For the text-containing cell, return its midpoint in [x, y] coordinate format. 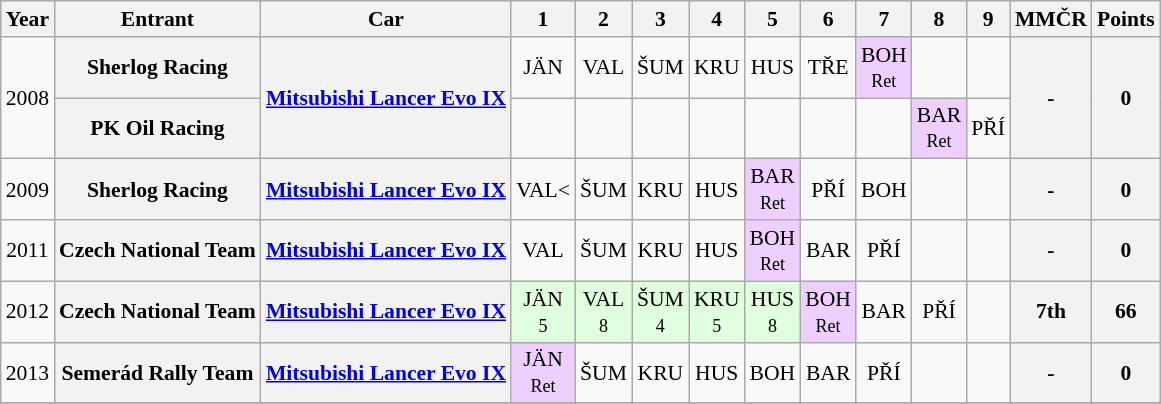
TŘE [828, 68]
Year [28, 19]
5 [773, 19]
JÄN [543, 68]
3 [660, 19]
HUS8 [773, 312]
2012 [28, 312]
2 [604, 19]
JÄN5 [543, 312]
66 [1126, 312]
Points [1126, 19]
JÄNRet [543, 372]
2013 [28, 372]
7 [884, 19]
KRU5 [717, 312]
8 [940, 19]
Semerád Rally Team [158, 372]
MMČR [1051, 19]
VAL< [543, 190]
9 [988, 19]
2008 [28, 98]
6 [828, 19]
2009 [28, 190]
2011 [28, 250]
Car [386, 19]
7th [1051, 312]
ŠUM4 [660, 312]
VAL8 [604, 312]
PK Oil Racing [158, 128]
Entrant [158, 19]
4 [717, 19]
1 [543, 19]
